Identify which cell holds the provided text, then report its [X, Y] central coordinate. 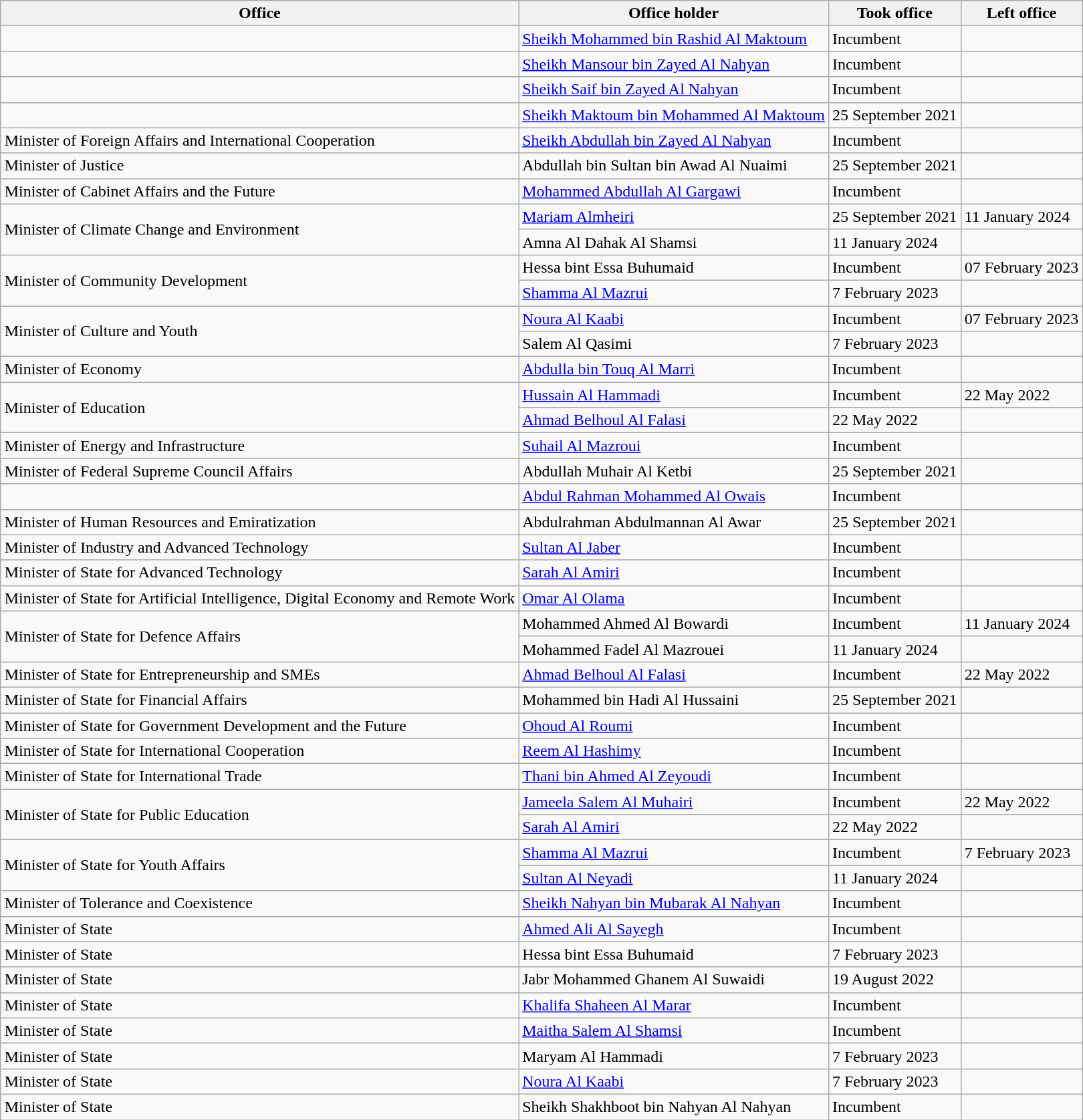
Thani bin Ahmed Al Zeyoudi [674, 777]
Minister of State for Public Education [259, 815]
Khalifa Shaheen Al Marar [674, 1005]
Office holder [674, 13]
Sheikh Maktoum bin Mohammed Al Maktoum [674, 115]
Mariam Almheiri [674, 217]
Minister of Industry and Advanced Technology [259, 547]
Minister of Culture and Youth [259, 331]
Minister of State for International Cooperation [259, 751]
Abdullah Muhair Al Ketbi [674, 471]
Mohammed Fadel Al Mazrouei [674, 649]
Minister of Tolerance and Coexistence [259, 903]
Abdulrahman Abdulmannan Al Awar [674, 522]
Mohammed Abdullah Al Gargawi [674, 191]
Maitha Salem Al Shamsi [674, 1030]
Jabr Mohammed Ghanem Al Suwaidi [674, 980]
Minister of State for Financial Affairs [259, 700]
Minister of Foreign Affairs and International Cooperation [259, 140]
Ahmed Ali Al Sayegh [674, 929]
Minister of State for Advanced Technology [259, 573]
Minister of State for Entrepreneurship and SMEs [259, 674]
Abdullah bin Sultan bin Awad Al Nuaimi [674, 166]
Sultan Al Neyadi [674, 878]
Minister of State for Government Development and the Future [259, 725]
Hussain Al Hammadi [674, 395]
Office [259, 13]
Amna Al Dahak Al Shamsi [674, 242]
Sheikh Mohammed bin Rashid Al Maktoum [674, 39]
Sheikh Mansour bin Zayed Al Nahyan [674, 64]
Minister of State for Artificial Intelligence, Digital Economy and Remote Work [259, 598]
Minister of State for Defence Affairs [259, 636]
19 August 2022 [894, 980]
Minister of Cabinet Affairs and the Future [259, 191]
Abdulla bin Touq Al Marri [674, 370]
Minister of Justice [259, 166]
Took office [894, 13]
Maryam Al Hammadi [674, 1056]
Minister of State for International Trade [259, 777]
Abdul Rahman Mohammed Al Owais [674, 497]
Sheikh Shakhboot bin Nahyan Al Nahyan [674, 1107]
Minister of Climate Change and Environment [259, 229]
Minister of Education [259, 408]
Mohammed Ahmed Al Bowardi [674, 623]
Sultan Al Jaber [674, 547]
Minister of State for Youth Affairs [259, 865]
Salem Al Qasimi [674, 344]
Mohammed bin Hadi Al Hussaini [674, 700]
Minister of Economy [259, 370]
Suhail Al Mazroui [674, 446]
Minister of Federal Supreme Council Affairs [259, 471]
Ohoud Al Roumi [674, 725]
Sheikh Nahyan bin Mubarak Al Nahyan [674, 903]
Omar Al Olama [674, 598]
Reem Al Hashimy [674, 751]
Left office [1021, 13]
Minister of Human Resources and Emiratization [259, 522]
Sheikh Abdullah bin Zayed Al Nahyan [674, 140]
Minister of Community Development [259, 280]
Jameela Salem Al Muhairi [674, 802]
Sheikh Saif bin Zayed Al Nahyan [674, 90]
Minister of Energy and Infrastructure [259, 446]
